Determine the [x, y] coordinate at the center of the cell enclosing the given text.  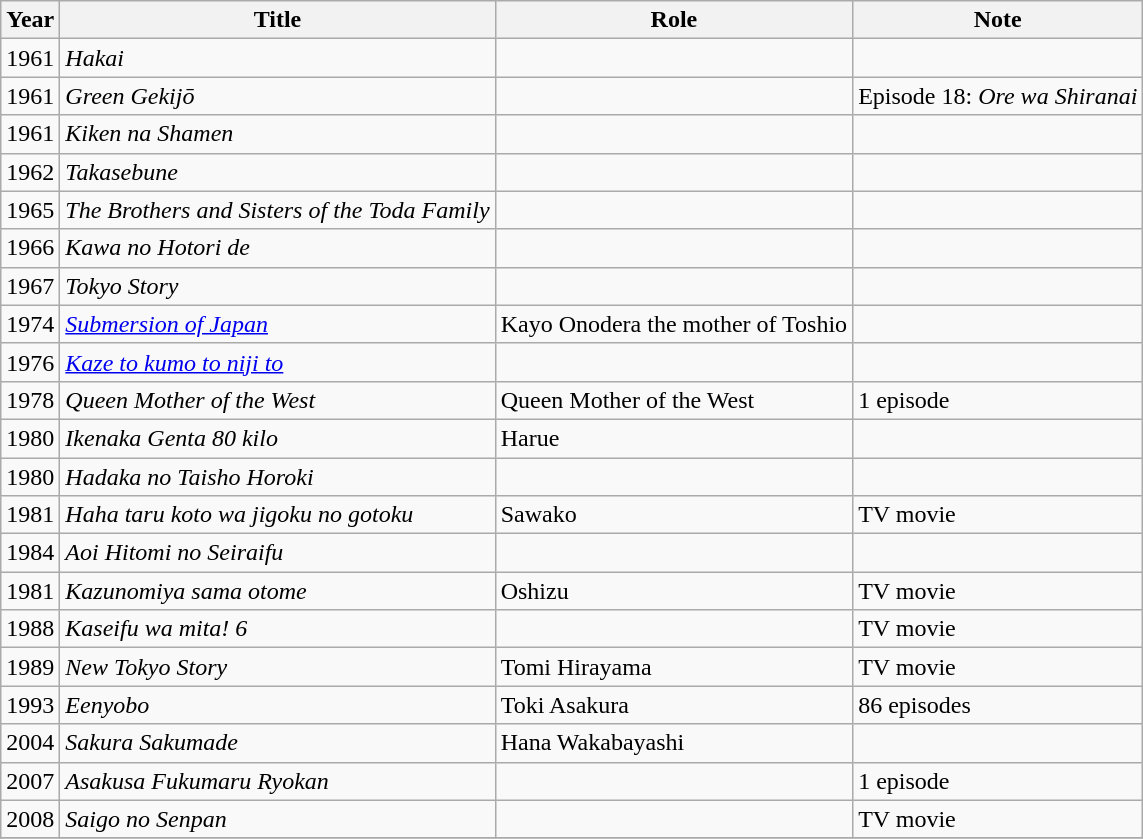
Role [674, 20]
Episode 18: Ore wa Shiranai [998, 96]
2004 [30, 743]
Kayo Onodera the mother of Toshio [674, 324]
Haha taru koto wa jigoku no gotoku [278, 515]
1962 [30, 172]
Kaseifu wa mita! 6 [278, 629]
Sawako [674, 515]
1967 [30, 286]
86 episodes [998, 705]
Note [998, 20]
Year [30, 20]
1989 [30, 667]
Hakai [278, 58]
Saigo no Senpan [278, 819]
Toki Asakura [674, 705]
Tomi Hirayama [674, 667]
1978 [30, 400]
Title [278, 20]
Oshizu [674, 591]
1988 [30, 629]
Submersion of Japan [278, 324]
1974 [30, 324]
Eenyobo [278, 705]
New Tokyo Story [278, 667]
1965 [30, 210]
Kaze to kumo to niji to [278, 362]
Kazunomiya sama otome [278, 591]
Hana Wakabayashi [674, 743]
Hadaka no Taisho Horoki [278, 477]
2007 [30, 781]
1966 [30, 248]
Aoi Hitomi no Seiraifu [278, 553]
1984 [30, 553]
Sakura Sakumade [278, 743]
The Brothers and Sisters of the Toda Family [278, 210]
Kawa no Hotori de [278, 248]
2008 [30, 819]
Green Gekijō [278, 96]
Harue [674, 438]
Kiken na Shamen [278, 134]
Takasebune [278, 172]
Asakusa Fukumaru Ryokan [278, 781]
1993 [30, 705]
Ikenaka Genta 80 kilo [278, 438]
Tokyo Story [278, 286]
1976 [30, 362]
